Return [X, Y] of the center of cell containing provided text 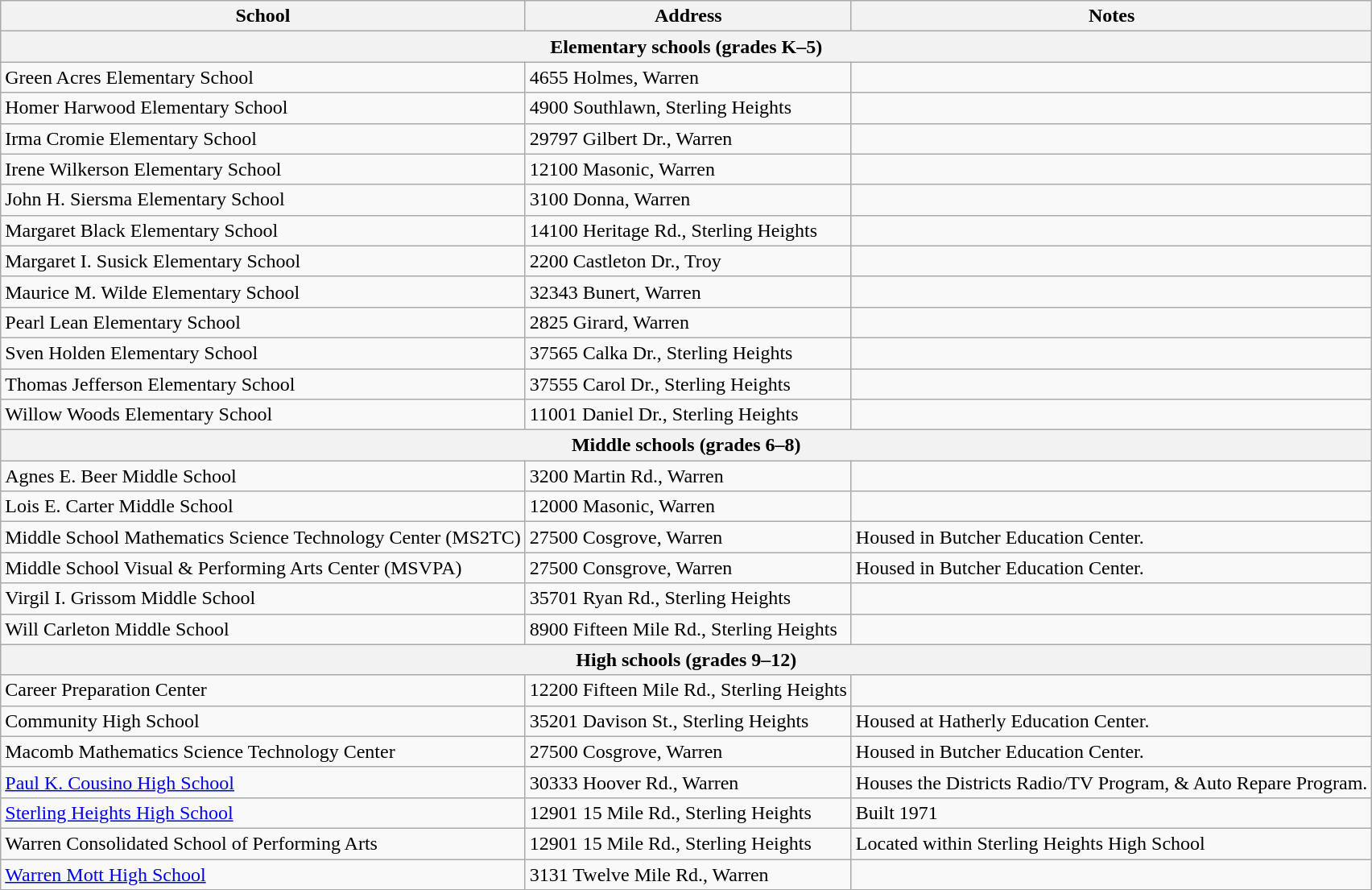
Homer Harwood Elementary School [262, 108]
35201 Davison St., Sterling Heights [688, 721]
Sven Holden Elementary School [262, 353]
Warren Mott High School [262, 874]
Irene Wilkerson Elementary School [262, 169]
4655 Holmes, Warren [688, 77]
37565 Calka Dr., Sterling Heights [688, 353]
Green Acres Elementary School [262, 77]
Built 1971 [1111, 813]
12200 Fifteen Mile Rd., Sterling Heights [688, 690]
Career Preparation Center [262, 690]
Houses the Districts Radio/TV Program, & Auto Repare Program. [1111, 782]
Middle School Visual & Performing Arts Center (MSVPA) [262, 568]
12000 Masonic, Warren [688, 507]
3200 Martin Rd., Warren [688, 476]
29797 Gilbert Dr., Warren [688, 139]
4900 Southlawn, Sterling Heights [688, 108]
12100 Masonic, Warren [688, 169]
11001 Daniel Dr., Sterling Heights [688, 415]
Paul K. Cousino High School [262, 782]
Maurice M. Wilde Elementary School [262, 292]
2200 Castleton Dr., Troy [688, 261]
Lois E. Carter Middle School [262, 507]
32343 Bunert, Warren [688, 292]
Address [688, 16]
Margaret Black Elementary School [262, 230]
3131 Twelve Mile Rd., Warren [688, 874]
Virgil I. Grissom Middle School [262, 598]
27500 Consgrove, Warren [688, 568]
Willow Woods Elementary School [262, 415]
2825 Girard, Warren [688, 322]
Community High School [262, 721]
Agnes E. Beer Middle School [262, 476]
37555 Carol Dr., Sterling Heights [688, 384]
8900 Fifteen Mile Rd., Sterling Heights [688, 629]
Margaret I. Susick Elementary School [262, 261]
Warren Consolidated School of Performing Arts [262, 843]
Housed at Hatherly Education Center. [1111, 721]
John H. Siersma Elementary School [262, 200]
Middle schools (grades 6–8) [686, 445]
35701 Ryan Rd., Sterling Heights [688, 598]
Irma Cromie Elementary School [262, 139]
Located within Sterling Heights High School [1111, 843]
3100 Donna, Warren [688, 200]
Elementary schools (grades K–5) [686, 47]
Sterling Heights High School [262, 813]
Pearl Lean Elementary School [262, 322]
Thomas Jefferson Elementary School [262, 384]
Notes [1111, 16]
Middle School Mathematics Science Technology Center (MS2TC) [262, 537]
14100 Heritage Rd., Sterling Heights [688, 230]
30333 Hoover Rd., Warren [688, 782]
High schools (grades 9–12) [686, 660]
Macomb Mathematics Science Technology Center [262, 751]
Will Carleton Middle School [262, 629]
School [262, 16]
